Detect which cell encompasses the target text, then output its [x, y] center coordinate. 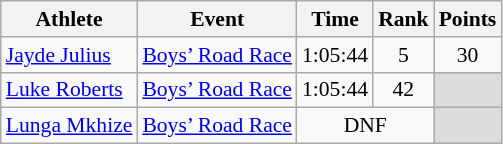
Luke Roberts [70, 90]
Jayde Julius [70, 55]
42 [404, 90]
Time [335, 19]
Athlete [70, 19]
DNF [366, 126]
Points [468, 19]
30 [468, 55]
Event [217, 19]
Rank [404, 19]
Lunga Mkhize [70, 126]
5 [404, 55]
